Determine the [X, Y] coordinate at the center of the cell enclosing the given text.  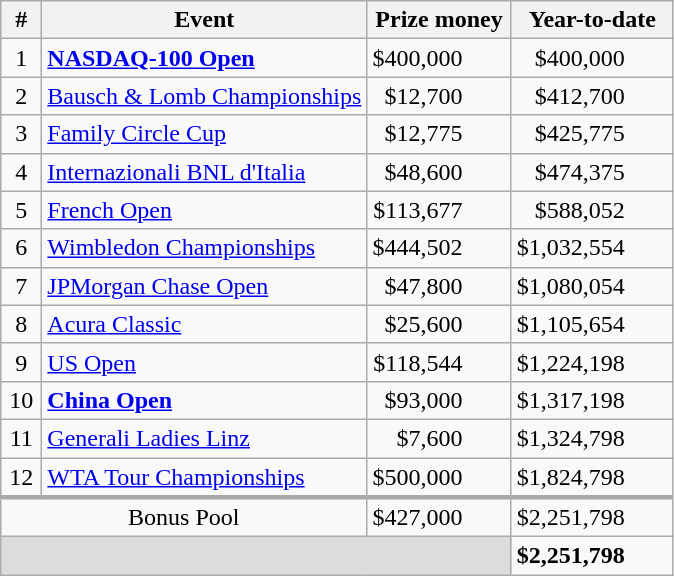
Family Circle Cup [204, 134]
$1,224,198 [592, 362]
$47,800 [439, 286]
3 [22, 134]
1 [22, 58]
US Open [204, 362]
$412,700 [592, 96]
5 [22, 210]
$1,080,054 [592, 286]
Acura Classic [204, 324]
WTA Tour Championships [204, 478]
$113,677 [439, 210]
$48,600 [439, 172]
$1,105,654 [592, 324]
Internazionali BNL d'Italia [204, 172]
12 [22, 478]
# [22, 20]
Year-to-date [592, 20]
NASDAQ-100 Open [204, 58]
$93,000 [439, 400]
8 [22, 324]
11 [22, 438]
Generali Ladies Linz [204, 438]
Wimbledon Championships [204, 248]
$1,324,798 [592, 438]
$118,544 [439, 362]
$1,317,198 [592, 400]
$1,032,554 [592, 248]
China Open [204, 400]
Prize money [439, 20]
9 [22, 362]
JPMorgan Chase Open [204, 286]
Bausch & Lomb Championships [204, 96]
$1,824,798 [592, 478]
French Open [204, 210]
7 [22, 286]
$425,775 [592, 134]
$444,502 [439, 248]
$12,775 [439, 134]
Bonus Pool [184, 517]
$427,000 [439, 517]
$25,600 [439, 324]
4 [22, 172]
Event [204, 20]
$588,052 [592, 210]
$500,000 [439, 478]
6 [22, 248]
$7,600 [439, 438]
2 [22, 96]
$12,700 [439, 96]
$474,375 [592, 172]
10 [22, 400]
